Pinpoint the cell where the given text exists, returning its (X, Y) midpoint coordinate. 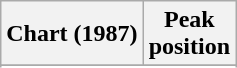
Chart (1987) (72, 34)
Peak position (189, 34)
